Provide the (X, Y) coordinate of the cell's center where the given text is located.  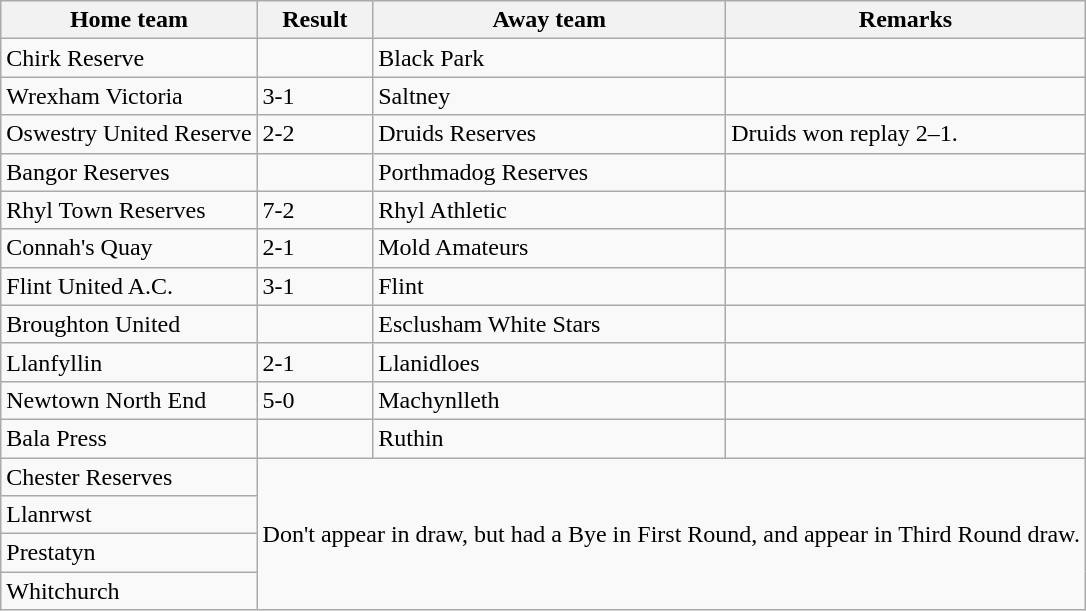
2-2 (315, 134)
Connah's Quay (129, 248)
Broughton United (129, 324)
Saltney (550, 96)
Remarks (906, 20)
Llanrwst (129, 515)
Ruthin (550, 438)
Oswestry United Reserve (129, 134)
Chirk Reserve (129, 58)
Away team (550, 20)
Flint (550, 286)
5-0 (315, 400)
Llanfyllin (129, 362)
Wrexham Victoria (129, 96)
Rhyl Athletic (550, 210)
Rhyl Town Reserves (129, 210)
Home team (129, 20)
Bala Press (129, 438)
7-2 (315, 210)
Black Park (550, 58)
Whitchurch (129, 591)
Don't appear in draw, but had a Bye in First Round, and appear in Third Round draw. (671, 534)
Porthmadog Reserves (550, 172)
Bangor Reserves (129, 172)
Machynlleth (550, 400)
Chester Reserves (129, 477)
Prestatyn (129, 553)
Llanidloes (550, 362)
Esclusham White Stars (550, 324)
Flint United A.C. (129, 286)
Newtown North End (129, 400)
Druids won replay 2–1. (906, 134)
Result (315, 20)
Druids Reserves (550, 134)
Mold Amateurs (550, 248)
